For the text-containing cell, return its midpoint in (X, Y) coordinate format. 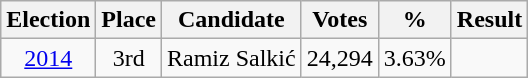
2014 (48, 58)
3.63% (414, 58)
Place (129, 20)
Ramiz Salkić (232, 58)
Election (48, 20)
3rd (129, 58)
Result (489, 20)
Candidate (232, 20)
% (414, 20)
24,294 (340, 58)
Votes (340, 20)
